Find where the given text appears and provide that cell's center as (x, y) coordinate. 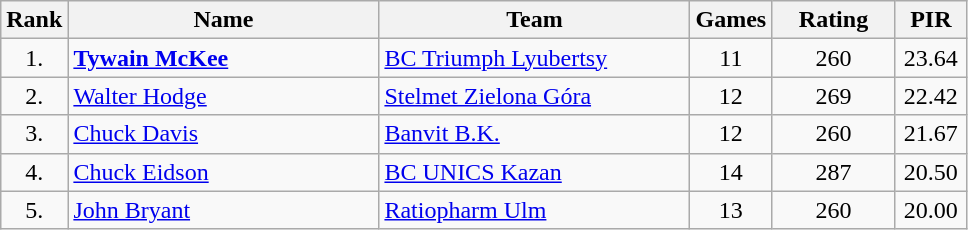
21.67 (930, 134)
BC Triumph Lyubertsy (534, 58)
13 (731, 210)
Name (224, 20)
Rating (834, 20)
PIR (930, 20)
5. (34, 210)
BC UNICS Kazan (534, 172)
20.00 (930, 210)
23.64 (930, 58)
22.42 (930, 96)
Walter Hodge (224, 96)
20.50 (930, 172)
11 (731, 58)
John Bryant (224, 210)
269 (834, 96)
Rank (34, 20)
Tywain McKee (224, 58)
287 (834, 172)
Banvit B.K. (534, 134)
3. (34, 134)
Chuck Davis (224, 134)
14 (731, 172)
Ratiopharm Ulm (534, 210)
Chuck Eidson (224, 172)
Games (731, 20)
Stelmet Zielona Góra (534, 96)
2. (34, 96)
Team (534, 20)
1. (34, 58)
4. (34, 172)
